For the text-containing cell, return its midpoint in [X, Y] coordinate format. 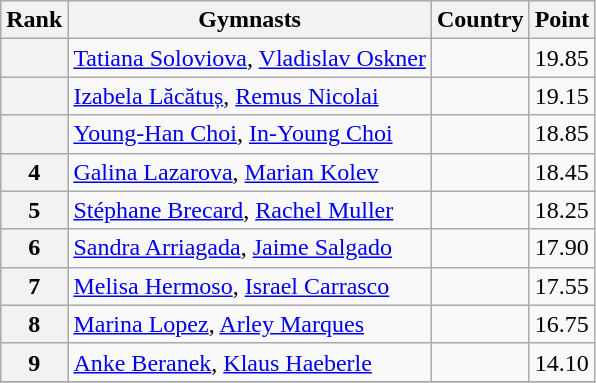
14.10 [562, 362]
Melisa Hermoso, Israel Carrasco [250, 286]
Galina Lazarova, Marian Kolev [250, 172]
Tatiana Soloviova, Vladislav Oskner [250, 58]
Point [562, 20]
19.85 [562, 58]
Rank [34, 20]
Sandra Arriagada, Jaime Salgado [250, 248]
8 [34, 324]
18.45 [562, 172]
Young-Han Choi, In-Young Choi [250, 134]
19.15 [562, 96]
16.75 [562, 324]
17.90 [562, 248]
5 [34, 210]
Gymnasts [250, 20]
Anke Beranek, Klaus Haeberle [250, 362]
Stéphane Brecard, Rachel Muller [250, 210]
18.85 [562, 134]
Marina Lopez, Arley Marques [250, 324]
9 [34, 362]
17.55 [562, 286]
6 [34, 248]
18.25 [562, 210]
Izabela Lăcătuș, Remus Nicolai [250, 96]
4 [34, 172]
Country [480, 20]
7 [34, 286]
